For the text-containing cell, return its midpoint in [X, Y] coordinate format. 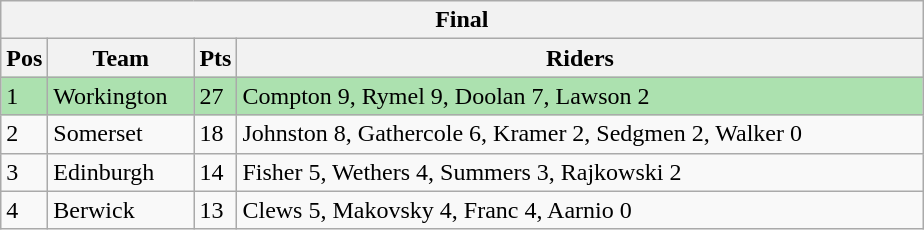
3 [24, 172]
Clews 5, Makovsky 4, Franc 4, Aarnio 0 [580, 210]
Workington [121, 96]
4 [24, 210]
Riders [580, 58]
Edinburgh [121, 172]
Fisher 5, Wethers 4, Summers 3, Rajkowski 2 [580, 172]
Team [121, 58]
13 [216, 210]
Somerset [121, 134]
18 [216, 134]
27 [216, 96]
Berwick [121, 210]
Pts [216, 58]
Pos [24, 58]
1 [24, 96]
Johnston 8, Gathercole 6, Kramer 2, Sedgmen 2, Walker 0 [580, 134]
Compton 9, Rymel 9, Doolan 7, Lawson 2 [580, 96]
Final [462, 20]
2 [24, 134]
14 [216, 172]
